Pinpoint the cell where the given text exists, returning its [X, Y] midpoint coordinate. 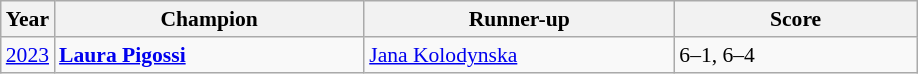
6–1, 6–4 [796, 55]
Champion [209, 19]
2023 [28, 55]
Runner-up [519, 19]
Year [28, 19]
Laura Pigossi [209, 55]
Score [796, 19]
Jana Kolodynska [519, 55]
